Output the (X, Y) coordinate of the center of the cell containing the given text.  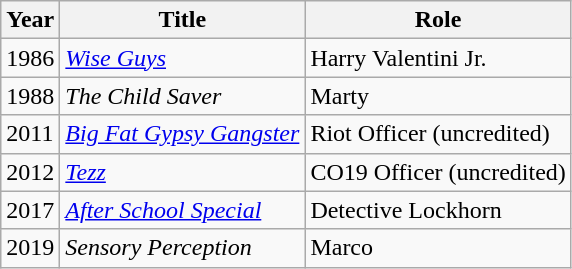
Marco (438, 248)
Big Fat Gypsy Gangster (182, 134)
1988 (30, 96)
Tezz (182, 172)
2019 (30, 248)
Detective Lockhorn (438, 210)
CO19 Officer (uncredited) (438, 172)
1986 (30, 58)
Role (438, 20)
2012 (30, 172)
2017 (30, 210)
Harry Valentini Jr. (438, 58)
Riot Officer (uncredited) (438, 134)
Title (182, 20)
Sensory Perception (182, 248)
2011 (30, 134)
Marty (438, 96)
The Child Saver (182, 96)
Wise Guys (182, 58)
Year (30, 20)
After School Special (182, 210)
